Search for the cell housing the specified text and yield its [x, y] center coordinate. 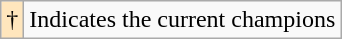
Indicates the current champions [182, 20]
† [12, 20]
